For the text-containing cell, return its midpoint in (X, Y) coordinate format. 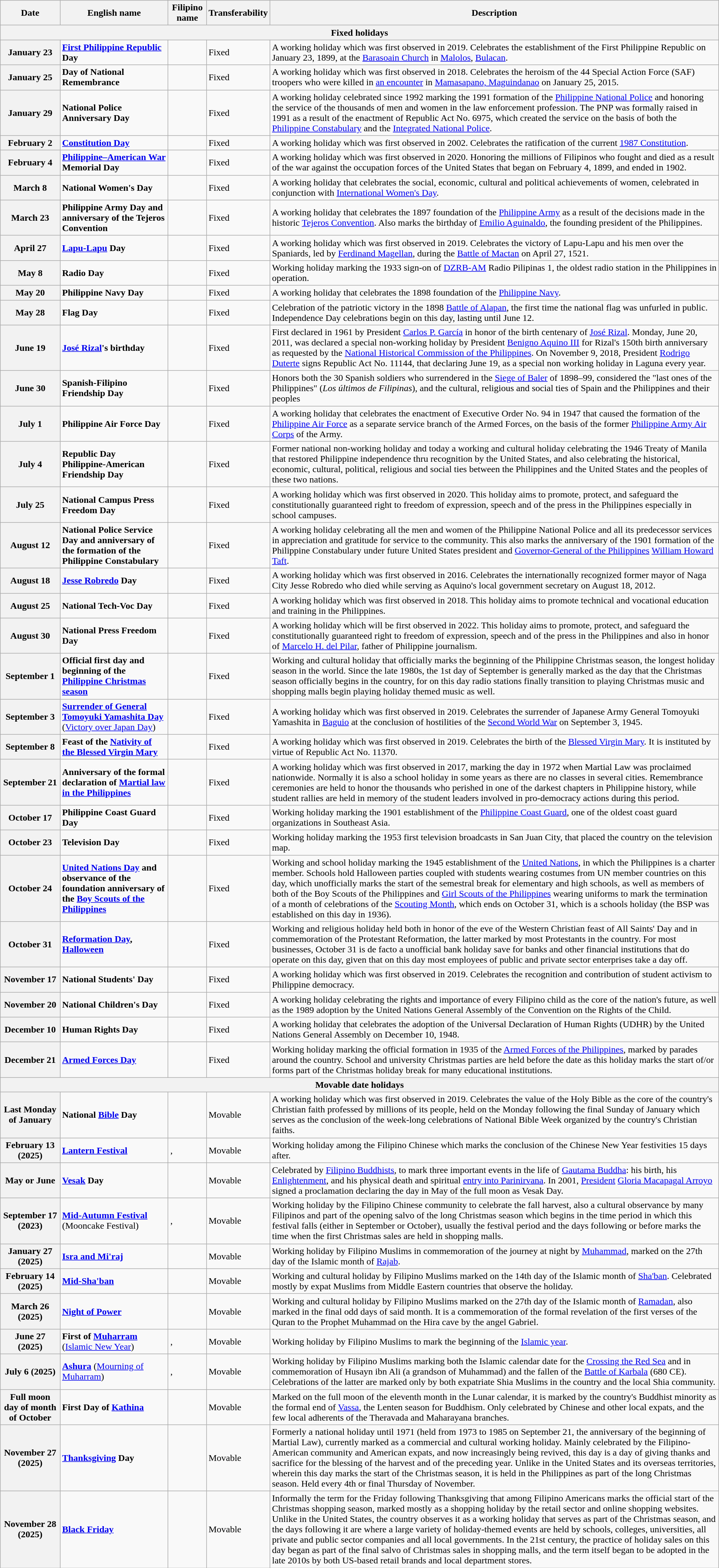
Philippine Air Force Day (114, 424)
June 30 (30, 388)
Human Rights Day (114, 1029)
United Nations Day and observance of the foundation anniversary of the Boy Scouts of the Philippines (114, 888)
A working holiday which was first observed in 2019. Celebrates the recognition and contribution of student activism to Philippine democracy. (495, 980)
Date (30, 13)
Republic DayPhilippine-American Friendship Day (114, 464)
April 27 (30, 248)
July 6 (2025) (30, 1371)
Feast of the Nativity of the Blessed Virgin Mary (114, 747)
Fixed holidays (359, 33)
Day of National Remembrance (114, 78)
August 25 (30, 606)
National Campus Press Freedom Day (114, 505)
December 21 (30, 1060)
Jesse Robredo Day (114, 580)
January 25 (30, 78)
National Police Service Day and anniversary of the formation of the Philippine Constabulary (114, 545)
May 28 (30, 312)
Working holiday marking the 1953 first television broadcasts in San Juan City, that placed the country on the television map. (495, 842)
March 23 (30, 218)
First Philippine Republic Day (114, 52)
Black Friday (114, 1530)
Reformation Day, Halloween (114, 944)
July 1 (30, 424)
February 4 (30, 163)
October 17 (30, 818)
First of Muharram (Islamic New Year) (114, 1341)
Constitution Day (114, 143)
Working holiday marking the 1933 sign-on of DZRB-AM Radio Pilipinas 1, the oldest radio station in the Philippines in operation. (495, 273)
Transferability (238, 13)
March 8 (30, 187)
August 12 (30, 545)
Philippine Navy Day (114, 292)
National Police Anniversary Day (114, 113)
Television Day (114, 842)
July 4 (30, 464)
Isra and Mi'raj (114, 1256)
Armed Forces Day (114, 1060)
October 31 (30, 944)
October 24 (30, 888)
José Rizal's birthday (114, 348)
First Day of Kathina (114, 1407)
Philippine Coast Guard Day (114, 818)
Full moon day of month of October (30, 1407)
Philippine Army Day and anniversary of the Tejeros Convention (114, 218)
Lantern Festival (114, 1150)
September 8 (30, 747)
November 27 (2025) (30, 1458)
November 28 (2025) (30, 1530)
May or June (30, 1180)
February 14 (2025) (30, 1281)
November 17 (30, 980)
August 18 (30, 580)
Vesak Day (114, 1180)
Lapu-Lapu Day (114, 248)
A working holiday that celebrates the 1898 foundation of the Philippine Navy. (495, 292)
November 20 (30, 1005)
Ashura (Mourning of Muharram) (114, 1371)
National Bible Day (114, 1115)
Radio Day (114, 273)
Last Monday of January (30, 1115)
Working holiday among the Filipino Chinese which marks the conclusion of the Chinese New Year festivities 15 days after. (495, 1150)
September 17 (2023) (30, 1221)
Working holiday by Filipino Muslims to mark the beginning of the Islamic year. (495, 1341)
May 8 (30, 273)
Anniversary of the formal declaration of Martial law in the Philippines (114, 782)
July 25 (30, 505)
September 3 (30, 717)
Surrender of General Tomoyuki Yamashita Day(Victory over Japan Day) (114, 717)
February 13 (2025) (30, 1150)
June 27 (2025) (30, 1341)
May 20 (30, 292)
Movable date holidays (359, 1085)
Philippine–American War Memorial Day (114, 163)
September 21 (30, 782)
Official first day and beginning of the Philippine Christmas season (114, 676)
September 1 (30, 676)
February 2 (30, 143)
Night of Power (114, 1311)
January 29 (30, 113)
Working holiday by Filipino Muslims in commemoration of the journey at night by Muhammad, marked on the 27th day of the Islamic month of Rajab. (495, 1256)
January 23 (30, 52)
Mid-Sha'ban (114, 1281)
National Students' Day (114, 980)
January 27 (2025) (30, 1256)
Filipino name (187, 13)
Spanish-Filipino Friendship Day (114, 388)
October 23 (30, 842)
December 10 (30, 1029)
English name (114, 13)
National Children's Day (114, 1005)
National Press Freedom Day (114, 636)
Thanksgiving Day (114, 1458)
Working holiday marking the 1901 establishment of the Philippine Coast Guard, one of the oldest coast guard organizations in Southeast Asia. (495, 818)
National Women's Day (114, 187)
March 26 (2025) (30, 1311)
Mid-Autumn Festival (Mooncake Festival) (114, 1221)
Flag Day (114, 312)
Description (495, 13)
National Tech-Voc Day (114, 606)
August 30 (30, 636)
A working holiday which was first observed in 2018. This holiday aims to promote technical and vocational education and training in the Philippines. (495, 606)
A working holiday which was first observed in 2002. Celebrates the ratification of the current 1987 Constitution. (495, 143)
June 19 (30, 348)
